Extract the [X, Y] coordinate from the center of the cell holding the provided text.  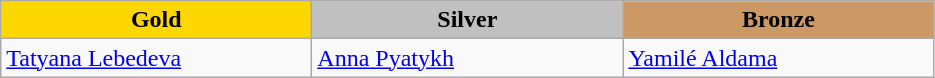
Yamilé Aldama [778, 58]
Bronze [778, 20]
Anna Pyatykh [468, 58]
Tatyana Lebedeva [156, 58]
Silver [468, 20]
Gold [156, 20]
